Scan for the cell matching the given text and deliver its [X, Y] coordinate at center. 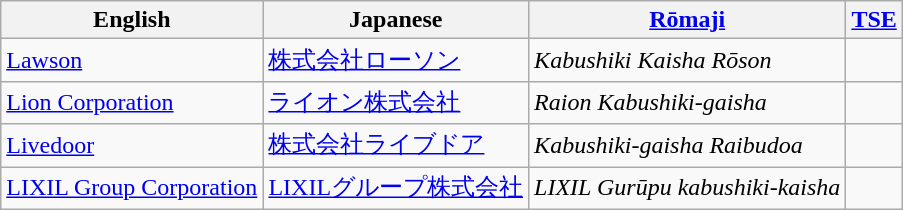
株式会社ライブドア [396, 146]
Rōmaji [688, 20]
LIXILグループ株式会社 [396, 188]
TSE [874, 20]
LIXIL Group Corporation [132, 188]
Kabushiki Kaisha Rōson [688, 60]
株式会社ローソン [396, 60]
Raion Kabushiki-gaisha [688, 102]
Japanese [396, 20]
Kabushiki-gaisha Raibudoa [688, 146]
LIXIL Gurūpu kabushiki-kaisha [688, 188]
Lion Corporation [132, 102]
ライオン株式会社 [396, 102]
Lawson [132, 60]
English [132, 20]
Livedoor [132, 146]
